Pinpoint the cell where the given text exists, returning its (X, Y) midpoint coordinate. 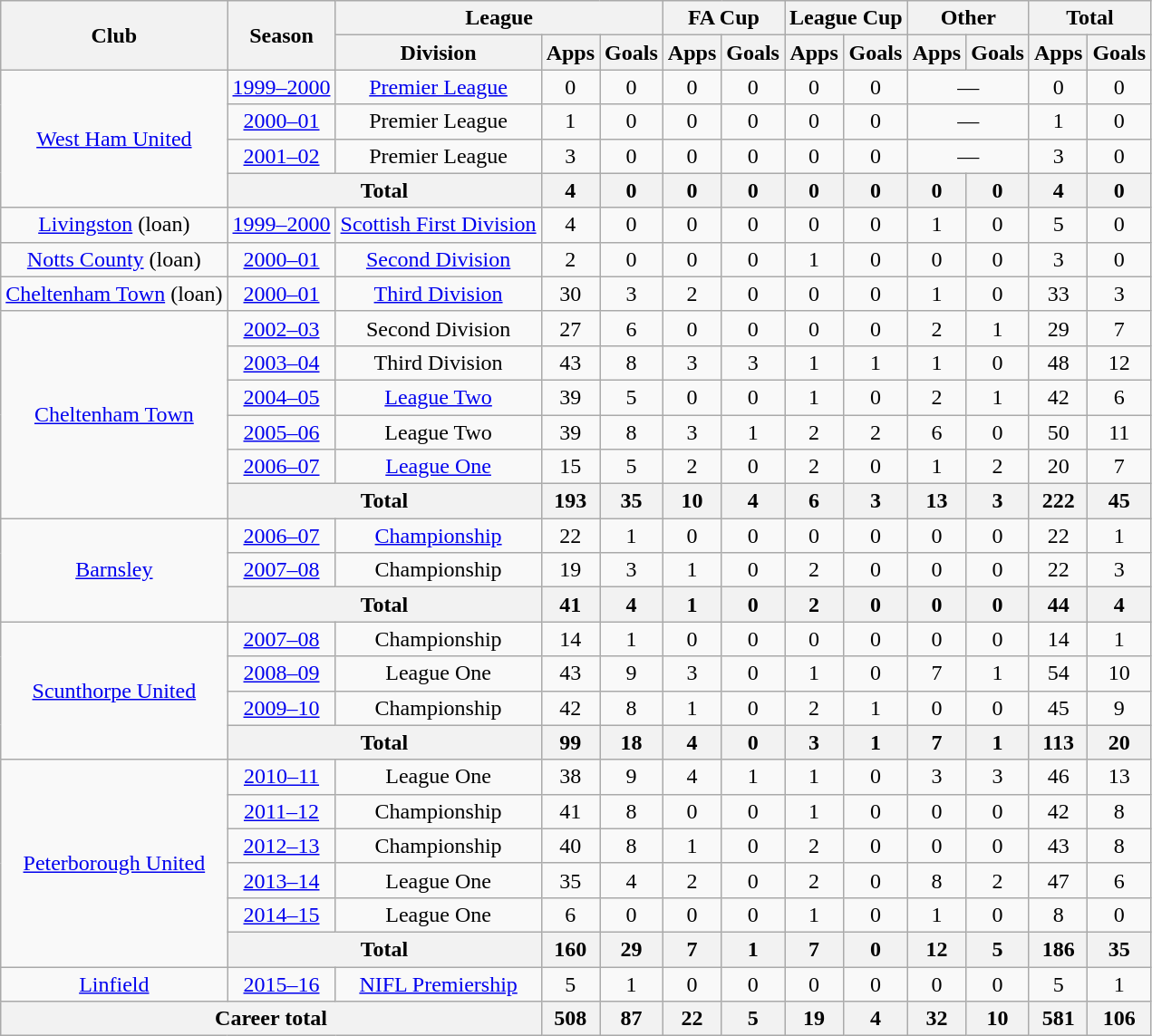
Scunthorpe United (114, 691)
40 (570, 846)
11 (1119, 432)
Barnsley (114, 570)
Livingston (loan) (114, 225)
30 (570, 294)
87 (632, 1019)
Cheltenham Town (loan) (114, 294)
32 (936, 1019)
2009–10 (281, 708)
44 (1058, 605)
47 (1058, 880)
581 (1058, 1019)
46 (1058, 777)
2001–02 (281, 156)
Linfield (114, 983)
38 (570, 777)
27 (570, 328)
2003–04 (281, 363)
Scottish First Division (439, 225)
Career total (271, 1019)
508 (570, 1019)
99 (570, 742)
2011–12 (281, 811)
113 (1058, 742)
Cheltenham Town (114, 414)
54 (1058, 673)
2008–09 (281, 673)
2015–16 (281, 983)
2010–11 (281, 777)
West Ham United (114, 139)
18 (632, 742)
Club (114, 35)
222 (1058, 501)
2014–15 (281, 915)
2004–05 (281, 397)
15 (570, 467)
Peterborough United (114, 863)
2005–06 (281, 432)
FA Cup (723, 18)
Other (968, 18)
50 (1058, 432)
Season (281, 35)
193 (570, 501)
Division (439, 53)
186 (1058, 949)
106 (1119, 1019)
Notts County (loan) (114, 259)
NIFL Premiership (439, 983)
33 (1058, 294)
League (499, 18)
48 (1058, 363)
2013–14 (281, 880)
2012–13 (281, 846)
160 (570, 949)
League Cup (847, 18)
2002–03 (281, 328)
